Find where the given text appears and provide that cell's center as (x, y) coordinate. 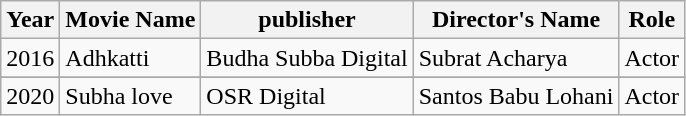
Adhkatti (130, 58)
Subrat Acharya (516, 58)
Role (652, 20)
Movie Name (130, 20)
publisher (307, 20)
Santos Babu Lohani (516, 96)
2016 (30, 58)
Budha Subba Digital (307, 58)
OSR Digital (307, 96)
Year (30, 20)
Subha love (130, 96)
2020 (30, 96)
Director's Name (516, 20)
